Scan for the cell matching the given text and deliver its [X, Y] coordinate at center. 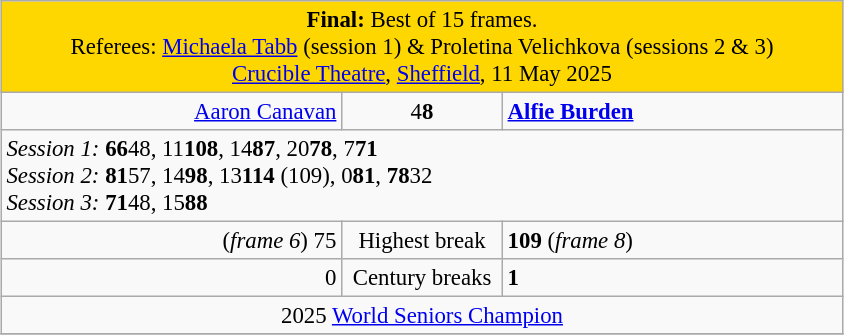
1 [672, 278]
Highest break [422, 241]
Century breaks [422, 278]
Alfie Burden [672, 112]
Session 1: 6648, 11108, 1487, 2078, 771Session 2: 8157, 1498, 13114 (109), 081, 7832Session 3: 7148, 1588 [422, 176]
48 [422, 112]
2025 World Seniors Champion [422, 316]
Final: Best of 15 frames.Referees: Michaela Tabb (session 1) & Proletina Velichkova (sessions 2 & 3)Crucible Theatre, Sheffield, 11 May 2025 [422, 47]
0 [172, 278]
Aaron Canavan [172, 112]
(frame 6) 75 [172, 241]
109 (frame 8) [672, 241]
